For the text-containing cell, return its midpoint in (X, Y) coordinate format. 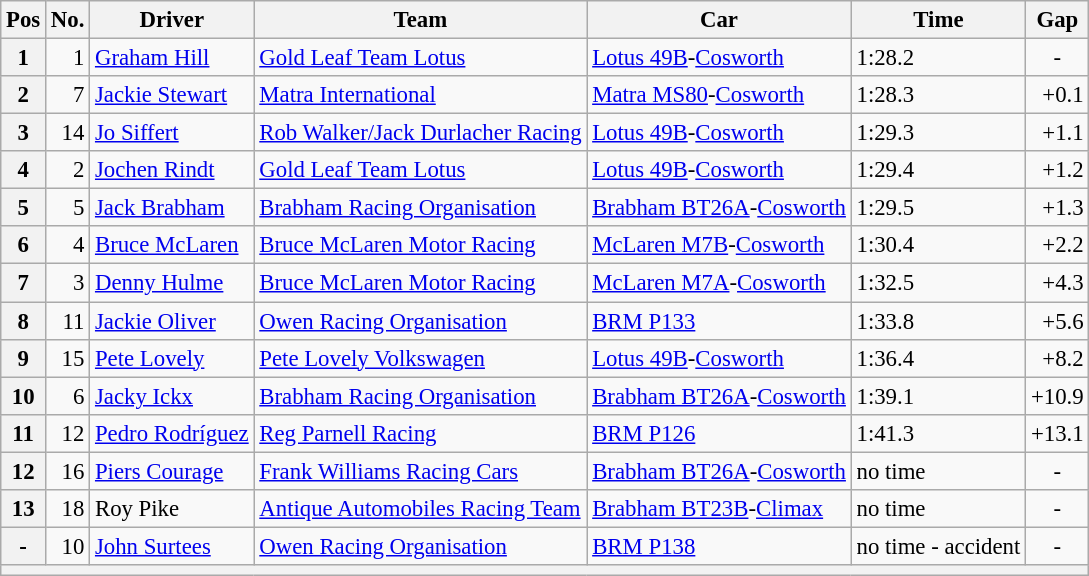
Matra International (420, 95)
1:39.1 (938, 396)
Brabham BT23B-Climax (719, 509)
Time (938, 20)
Matra MS80-Cosworth (719, 95)
No. (68, 20)
8 (24, 321)
+0.1 (1058, 95)
14 (68, 133)
1:41.3 (938, 433)
BRM P138 (719, 546)
BRM P133 (719, 321)
Jochen Rindt (172, 170)
Graham Hill (172, 58)
Roy Pike (172, 509)
1:28.2 (938, 58)
Antique Automobiles Racing Team (420, 509)
Bruce McLaren (172, 245)
Car (719, 20)
18 (68, 509)
Rob Walker/Jack Durlacher Racing (420, 133)
1:28.3 (938, 95)
+13.1 (1058, 433)
+1.2 (1058, 170)
16 (68, 471)
1:32.5 (938, 283)
+10.9 (1058, 396)
Gap (1058, 20)
1:29.3 (938, 133)
Jo Siffert (172, 133)
15 (68, 358)
Pedro Rodríguez (172, 433)
Pete Lovely (172, 358)
1:36.4 (938, 358)
Team (420, 20)
Jack Brabham (172, 208)
Jackie Stewart (172, 95)
McLaren M7A-Cosworth (719, 283)
Frank Williams Racing Cars (420, 471)
1:29.4 (938, 170)
+2.2 (1058, 245)
13 (24, 509)
+8.2 (1058, 358)
Pos (24, 20)
Reg Parnell Racing (420, 433)
Pete Lovely Volkswagen (420, 358)
John Surtees (172, 546)
1:29.5 (938, 208)
+4.3 (1058, 283)
Jackie Oliver (172, 321)
+1.3 (1058, 208)
+1.1 (1058, 133)
Driver (172, 20)
Jacky Ickx (172, 396)
1:30.4 (938, 245)
McLaren M7B-Cosworth (719, 245)
Denny Hulme (172, 283)
no time - accident (938, 546)
1:33.8 (938, 321)
9 (24, 358)
BRM P126 (719, 433)
+5.6 (1058, 321)
Piers Courage (172, 471)
